Return the (x, y) coordinate for the center point of the cell that contains the specified text.  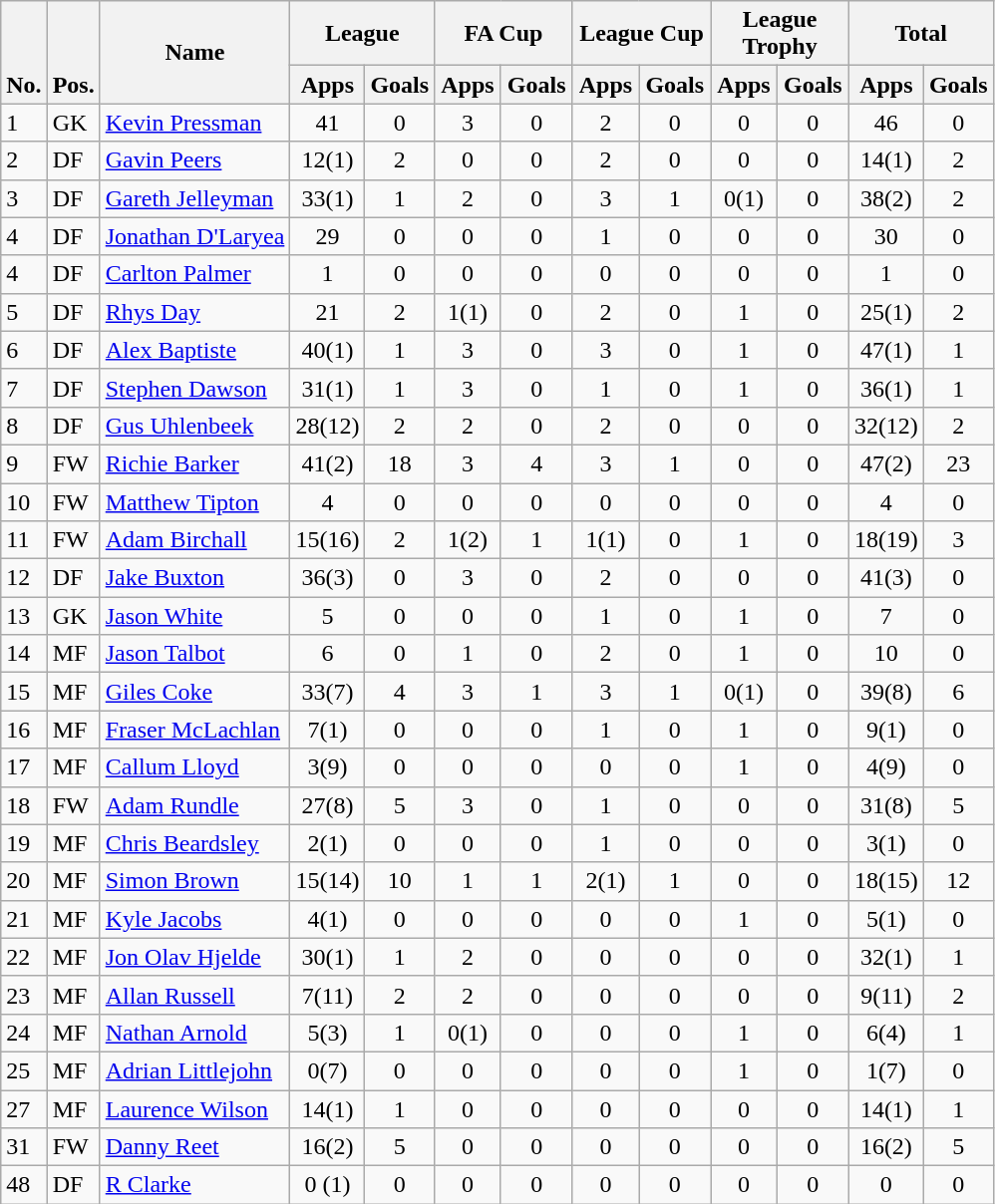
6(4) (885, 1033)
25(1) (885, 312)
41(3) (885, 578)
Jonathan D'Laryea (195, 236)
Pos. (74, 52)
18(15) (885, 881)
Adam Rundle (195, 805)
31 (24, 1147)
41 (327, 123)
33(1) (327, 198)
Chris Beardsley (195, 843)
Nathan Arnold (195, 1033)
17 (24, 767)
Carlton Palmer (195, 274)
28(12) (327, 426)
7(1) (327, 730)
27 (24, 1109)
19 (24, 843)
47(2) (885, 463)
3(9) (327, 767)
11 (24, 540)
4(9) (885, 767)
18(19) (885, 540)
15 (24, 692)
32(12) (885, 426)
1(2) (469, 540)
8 (24, 426)
Matthew Tipton (195, 501)
Rhys Day (195, 312)
1(7) (885, 1070)
3(1) (885, 843)
Jason White (195, 616)
Adrian Littlejohn (195, 1070)
9 (24, 463)
Jon Olav Hjelde (195, 957)
12(1) (327, 160)
No. (24, 52)
29 (327, 236)
48 (24, 1185)
Kevin Pressman (195, 123)
15(16) (327, 540)
League Cup (642, 34)
47(1) (885, 350)
46 (885, 123)
25 (24, 1070)
League Trophy (780, 34)
Fraser McLachlan (195, 730)
0 (1) (327, 1185)
R Clarke (195, 1185)
5(3) (327, 1033)
20 (24, 881)
22 (24, 957)
30(1) (327, 957)
Allan Russell (195, 995)
FA Cup (504, 34)
Stephen Dawson (195, 388)
Gareth Jelleyman (195, 198)
Gavin Peers (195, 160)
Alex Baptiste (195, 350)
League (363, 34)
36(1) (885, 388)
40(1) (327, 350)
4(1) (327, 919)
33(7) (327, 692)
Richie Barker (195, 463)
Danny Reet (195, 1147)
Callum Lloyd (195, 767)
Adam Birchall (195, 540)
31(1) (327, 388)
5(1) (885, 919)
Giles Coke (195, 692)
0(7) (327, 1070)
13 (24, 616)
Jason Talbot (195, 654)
Jake Buxton (195, 578)
41(2) (327, 463)
15(14) (327, 881)
Simon Brown (195, 881)
14 (24, 654)
30 (885, 236)
Total (921, 34)
32(1) (885, 957)
9(1) (885, 730)
9(11) (885, 995)
31(8) (885, 805)
Laurence Wilson (195, 1109)
Name (195, 52)
Kyle Jacobs (195, 919)
27(8) (327, 805)
39(8) (885, 692)
36(3) (327, 578)
38(2) (885, 198)
24 (24, 1033)
Gus Uhlenbeek (195, 426)
16 (24, 730)
7(11) (327, 995)
